Find where the given text appears and provide that cell's center as [X, Y] coordinate. 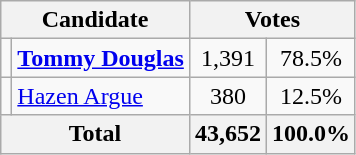
100.0% [310, 134]
1,391 [228, 58]
Tommy Douglas [101, 58]
43,652 [228, 134]
78.5% [310, 58]
Votes [272, 20]
Candidate [96, 20]
Total [96, 134]
380 [228, 96]
12.5% [310, 96]
Hazen Argue [101, 96]
